For the text-containing cell, return its midpoint in [X, Y] coordinate format. 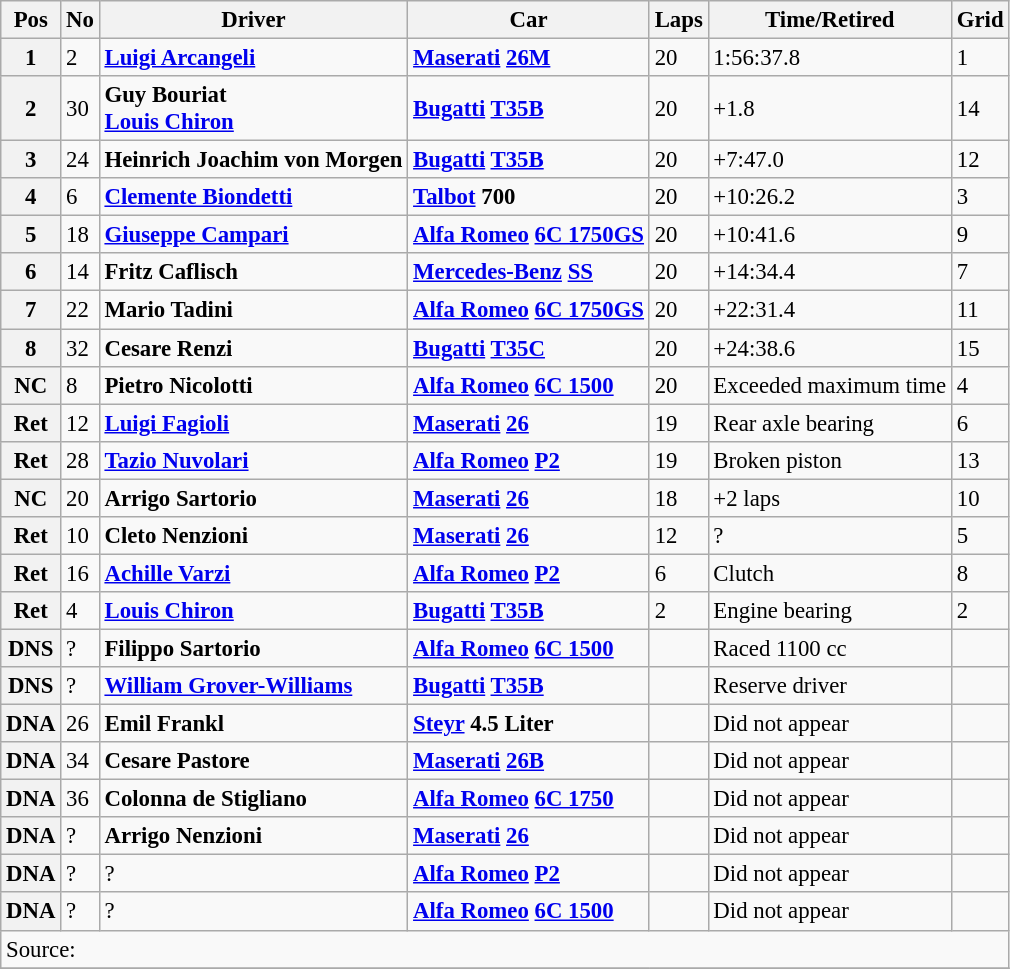
Clemente Biondetti [254, 197]
Achille Varzi [254, 573]
Mercedes-Benz SS [529, 273]
16 [80, 573]
Maserati 26B [529, 761]
Arrigo Sartorio [254, 498]
24 [80, 160]
Grid [980, 20]
11 [980, 310]
Reserve driver [830, 686]
Alfa Romeo 6C 1750 [529, 799]
26 [80, 724]
+7:47.0 [830, 160]
+1.8 [830, 108]
Cleto Nenzioni [254, 536]
Emil Frankl [254, 724]
+22:31.4 [830, 310]
+14:34.4 [830, 273]
Car [529, 20]
No [80, 20]
Cesare Pastore [254, 761]
Heinrich Joachim von Morgen [254, 160]
34 [80, 761]
Engine bearing [830, 611]
Arrigo Nenzioni [254, 836]
13 [980, 460]
Guy Bouriat Louis Chiron [254, 108]
+10:26.2 [830, 197]
30 [80, 108]
Luigi Fagioli [254, 423]
Pos [31, 20]
22 [80, 310]
Exceeded maximum time [830, 385]
Luigi Arcangeli [254, 58]
Maserati 26M [529, 58]
32 [80, 348]
Giuseppe Campari [254, 235]
Mario Tadini [254, 310]
Filippo Sartorio [254, 648]
28 [80, 460]
Pietro Nicolotti [254, 385]
Rear axle bearing [830, 423]
Cesare Renzi [254, 348]
Talbot 700 [529, 197]
Tazio Nuvolari [254, 460]
Colonna de Stigliano [254, 799]
Driver [254, 20]
William Grover-Williams [254, 686]
+2 laps [830, 498]
Steyr 4.5 Liter [529, 724]
+10:41.6 [830, 235]
15 [980, 348]
Time/Retired [830, 20]
Bugatti T35C [529, 348]
36 [80, 799]
1:56:37.8 [830, 58]
Fritz Caflisch [254, 273]
Clutch [830, 573]
9 [980, 235]
Louis Chiron [254, 611]
Source: [505, 949]
+24:38.6 [830, 348]
Raced 1100 cc [830, 648]
Laps [678, 20]
Broken piston [830, 460]
